For the text-containing cell, return its midpoint in [X, Y] coordinate format. 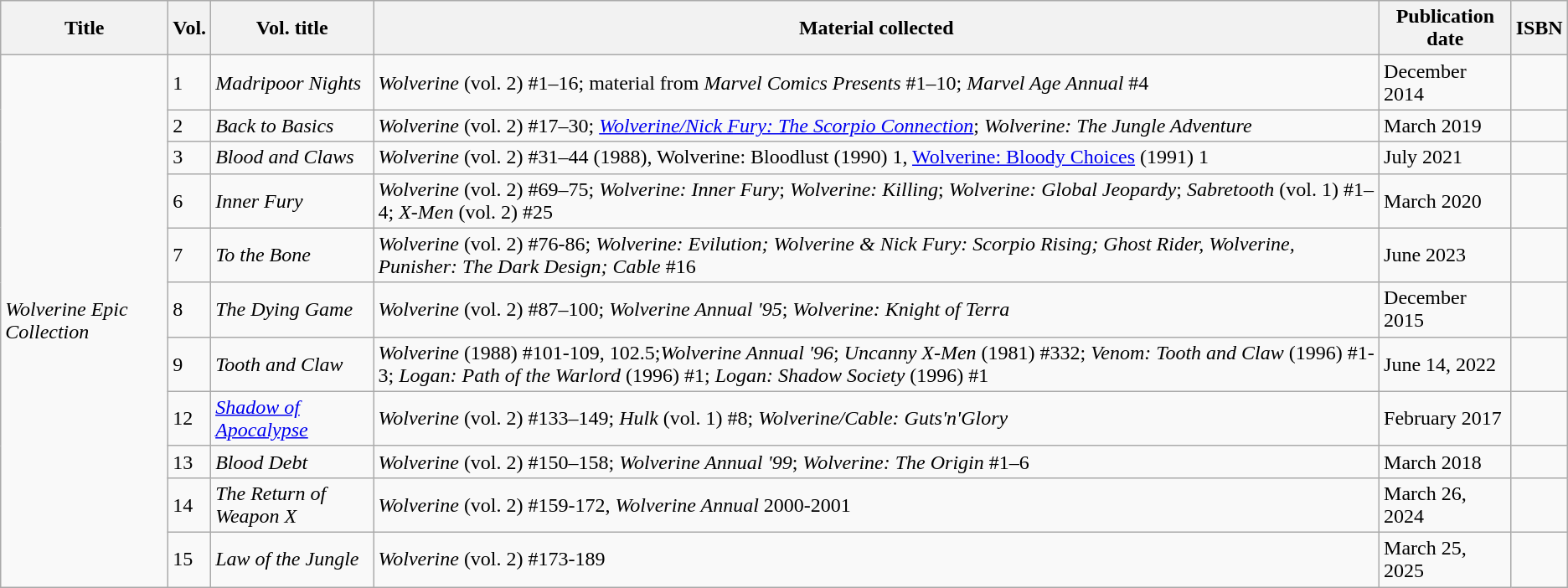
Blood Debt [292, 462]
Tooth and Claw [292, 364]
Blood and Claws [292, 157]
Madripoor Nights [292, 82]
9 [189, 364]
Vol. [189, 28]
March 26, 2024 [1446, 504]
ISBN [1540, 28]
Wolverine (vol. 2) #173-189 [876, 560]
Wolverine (vol. 2) #31–44 (1988), Wolverine: Bloodlust (1990) 1, Wolverine: Bloody Choices (1991) 1 [876, 157]
December 2015 [1446, 310]
Vol. title [292, 28]
7 [189, 255]
Wolverine (vol. 2) #150–158; Wolverine Annual '99; Wolverine: The Origin #1–6 [876, 462]
14 [189, 504]
Publication date [1446, 28]
March 2020 [1446, 201]
Wolverine (vol. 2) #17–30; Wolverine/Nick Fury: The Scorpio Connection; Wolverine: The Jungle Adventure [876, 126]
Wolverine (vol. 2) #159-172, Wolverine Annual 2000-2001 [876, 504]
Wolverine Epic Collection [85, 322]
6 [189, 201]
Wolverine (vol. 2) #76-86; Wolverine: Evilution; Wolverine & Nick Fury: Scorpio Rising; Ghost Rider, Wolverine, Punisher: The Dark Design; Cable #16 [876, 255]
March 25, 2025 [1446, 560]
2 [189, 126]
1 [189, 82]
The Dying Game [292, 310]
July 2021 [1446, 157]
Wolverine (vol. 2) #69–75; Wolverine: Inner Fury; Wolverine: Killing; Wolverine: Global Jeopardy; Sabretooth (vol. 1) #1–4; X-Men (vol. 2) #25 [876, 201]
Back to Basics [292, 126]
Wolverine (vol. 2) #87–100; Wolverine Annual '95; Wolverine: Knight of Terra [876, 310]
Wolverine (vol. 2) #1–16; material from Marvel Comics Presents #1–10; Marvel Age Annual #4 [876, 82]
March 2019 [1446, 126]
Shadow of Apocalypse [292, 419]
To the Bone [292, 255]
3 [189, 157]
June 2023 [1446, 255]
Inner Fury [292, 201]
June 14, 2022 [1446, 364]
Material collected [876, 28]
13 [189, 462]
February 2017 [1446, 419]
Law of the Jungle [292, 560]
15 [189, 560]
The Return of Weapon X [292, 504]
8 [189, 310]
Wolverine (vol. 2) #133–149; Hulk (vol. 1) #8; Wolverine/Cable: Guts'n'Glory [876, 419]
Title [85, 28]
March 2018 [1446, 462]
12 [189, 419]
December 2014 [1446, 82]
